Search for the cell housing the specified text and yield its (x, y) center coordinate. 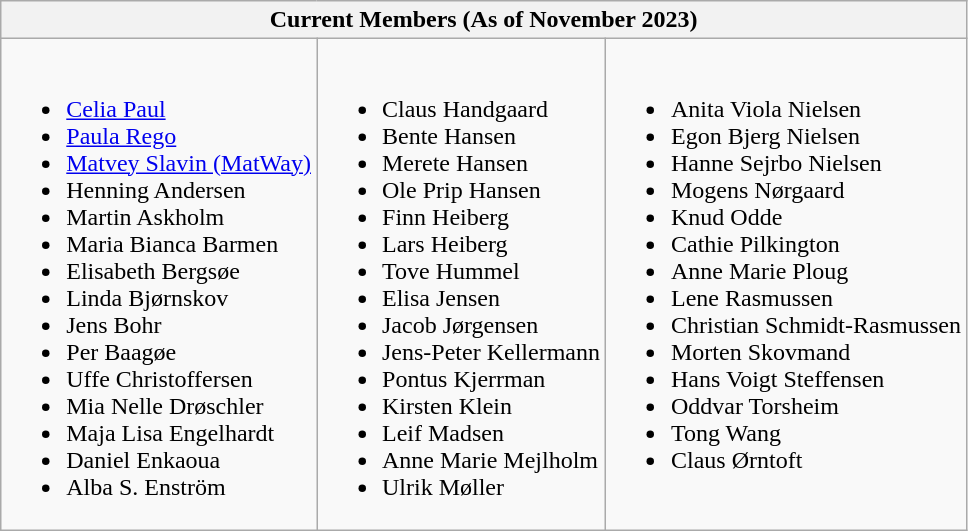
Current Members (As of November 2023) (484, 20)
